Locate the cell with the specified text and output its [x, y] center coordinate. 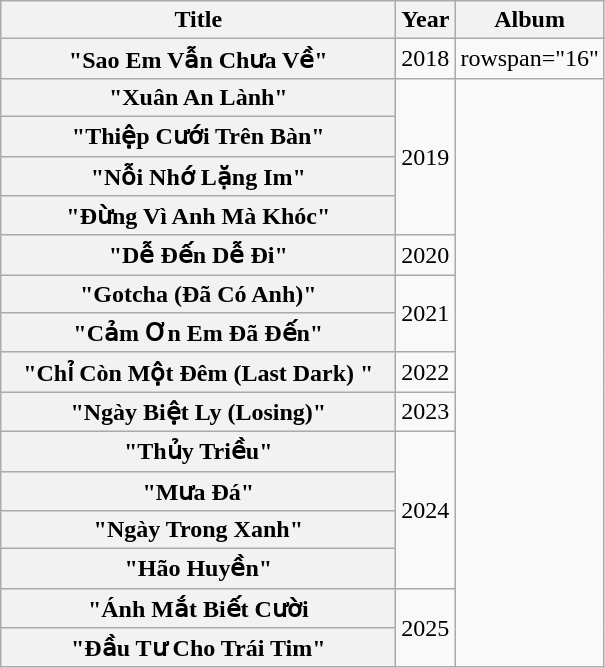
2021 [426, 314]
2020 [426, 255]
"Hão Huyền" [198, 569]
2025 [426, 628]
"Mưa Đá" [198, 491]
"Sao Em Vẫn Chưa Về" [198, 59]
"Thủy Triều" [198, 451]
"Xuân An Lành" [198, 97]
rowspan="16" [530, 59]
Album [530, 20]
2022 [426, 372]
"Chỉ Còn Một Đêm (Last Dark) " [198, 372]
Year [426, 20]
2024 [426, 510]
"Đừng Vì Anh Mà Khóc" [198, 216]
"Cảm Ơn Em Đã Đến" [198, 333]
"Ngày Biệt Ly (Losing)" [198, 412]
Title [198, 20]
"Nỗi Nhớ Lặng Im" [198, 176]
"Dễ Đến Dễ Đi" [198, 255]
"Đầu Tư Cho Trái Tim" [198, 648]
"Thiệp Cưới Trên Bàn" [198, 136]
"Gotcha (Đã Có Anh)" [198, 294]
"Ngày Trong Xanh" [198, 530]
2018 [426, 59]
"Ánh Mắt Biết Cười [198, 608]
2019 [426, 156]
2023 [426, 412]
